Pinpoint the cell where the given text exists, returning its [X, Y] midpoint coordinate. 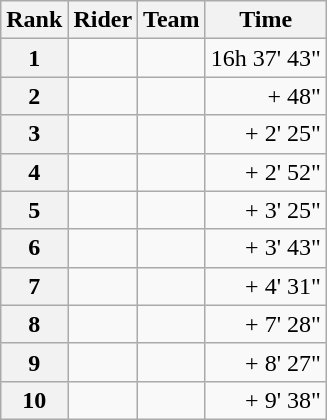
+ 4' 31" [266, 286]
+ 8' 27" [266, 362]
+ 9' 38" [266, 400]
Rank [34, 20]
1 [34, 58]
+ 2' 52" [266, 172]
10 [34, 400]
3 [34, 134]
+ 2' 25" [266, 134]
Rider [103, 20]
5 [34, 210]
+ 48" [266, 96]
+ 7' 28" [266, 324]
9 [34, 362]
4 [34, 172]
Time [266, 20]
16h 37' 43" [266, 58]
Team [172, 20]
8 [34, 324]
2 [34, 96]
6 [34, 248]
7 [34, 286]
+ 3' 25" [266, 210]
+ 3' 43" [266, 248]
